Pinpoint the cell where the given text exists, returning its [X, Y] midpoint coordinate. 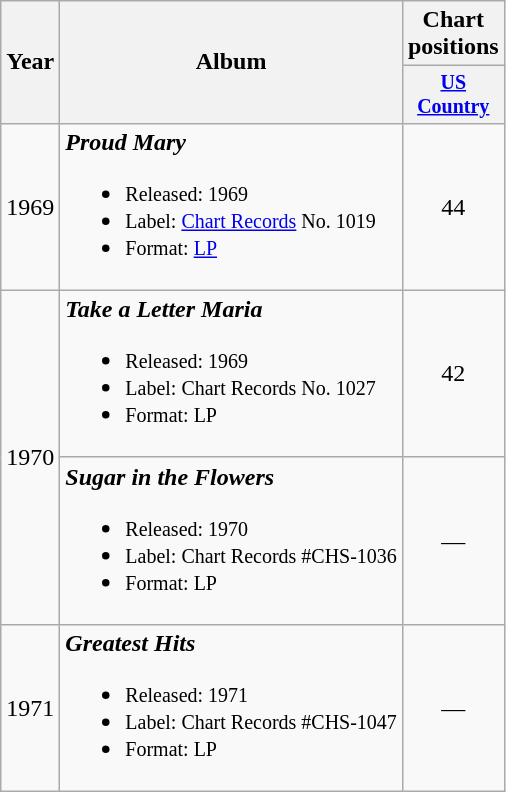
1971 [30, 708]
Album [232, 62]
Sugar in the FlowersReleased: 1970Label: Chart Records #CHS-1036Format: LP [232, 540]
Proud MaryReleased: 1969Label: Chart Records No. 1019Format: LP [232, 206]
Chart positions [453, 34]
44 [453, 206]
Greatest HitsReleased: 1971Label: Chart Records #CHS-1047Format: LP [232, 708]
42 [453, 374]
1970 [30, 457]
Take a Letter MariaReleased: 1969Label: Chart Records No. 1027Format: LP [232, 374]
US Country [453, 94]
Year [30, 62]
1969 [30, 206]
